Return (X, Y) of the center of cell containing provided text 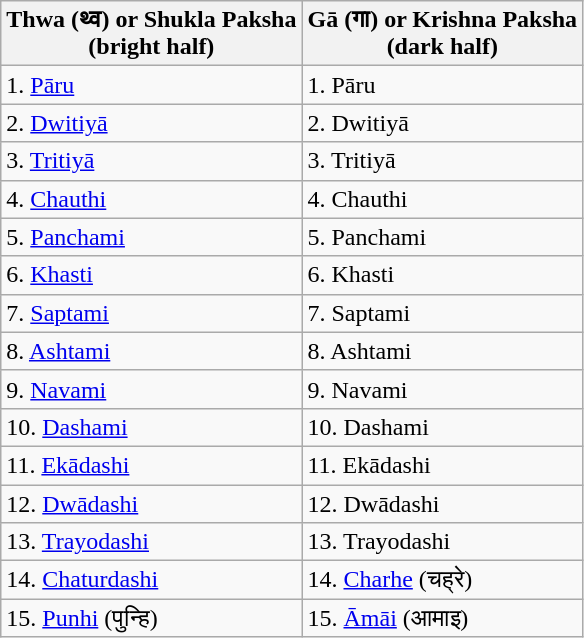
Gā (गा) or Krishna Paksha(dark half) (442, 34)
14. Charhe (चह्रे) (442, 580)
14. Chaturdashi (152, 580)
Thwa (थ्व) or Shukla Paksha(bright half) (152, 34)
15. Āmāi (आमाइ) (442, 618)
15. Punhi (पुन्हि) (152, 618)
